Return the (X, Y) coordinate for the center point of the cell that contains the specified text.  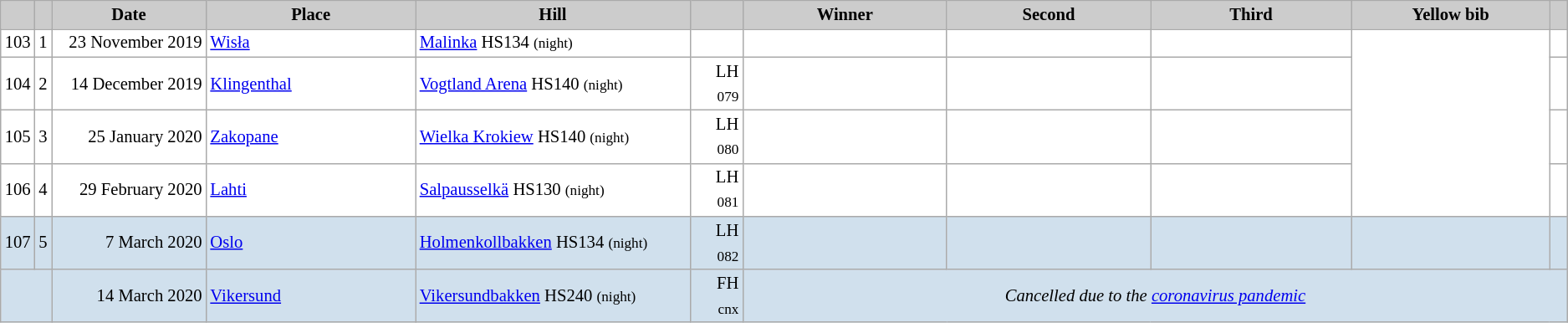
105 (18, 136)
107 (18, 243)
14 March 2020 (129, 296)
Lahti (310, 189)
29 February 2020 (129, 189)
1 (43, 43)
106 (18, 189)
Wielka Krokiew HS140 (night) (553, 136)
Winner (845, 14)
Holmenkollbakken HS134 (night) (553, 243)
FH cnx (716, 296)
Salpausselkä HS130 (night) (553, 189)
Second (1049, 14)
LH 081 (716, 189)
104 (18, 84)
LH 080 (716, 136)
4 (43, 189)
Date (129, 14)
Cancelled due to the coronavirus pandemic (1155, 296)
Vikersund (310, 296)
Vogtland Arena HS140 (night) (553, 84)
Vikersundbakken HS240 (night) (553, 296)
3 (43, 136)
103 (18, 43)
Malinka HS134 (night) (553, 43)
Zakopane (310, 136)
23 November 2019 (129, 43)
14 December 2019 (129, 84)
25 January 2020 (129, 136)
5 (43, 243)
7 March 2020 (129, 243)
2 (43, 84)
Hill (553, 14)
Place (310, 14)
Third (1251, 14)
Wisła (310, 43)
Oslo (310, 243)
LH 079 (716, 84)
LH 082 (716, 243)
Yellow bib (1451, 14)
Klingenthal (310, 84)
